Determine the [X, Y] coordinate at the center of the cell enclosing the given text.  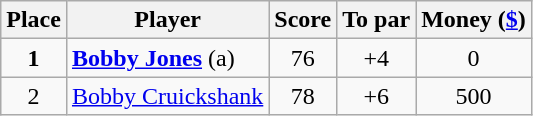
Score [303, 20]
Player [167, 20]
500 [474, 96]
1 [34, 58]
Bobby Jones (a) [167, 58]
Money ($) [474, 20]
Place [34, 20]
+4 [376, 58]
2 [34, 96]
Bobby Cruickshank [167, 96]
76 [303, 58]
To par [376, 20]
78 [303, 96]
0 [474, 58]
+6 [376, 96]
